From the cell containing the given text, extract its center point as (X, Y) coordinate. 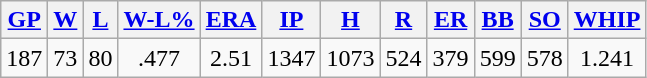
2.51 (231, 58)
ERA (231, 20)
BB (498, 20)
W (66, 20)
379 (450, 58)
ER (450, 20)
WHIP (607, 20)
IP (292, 20)
R (404, 20)
1.241 (607, 58)
1347 (292, 58)
L (100, 20)
524 (404, 58)
1073 (350, 58)
W-L% (159, 20)
80 (100, 58)
599 (498, 58)
578 (544, 58)
.477 (159, 58)
187 (24, 58)
SO (544, 20)
73 (66, 58)
H (350, 20)
GP (24, 20)
